Determine the (X, Y) coordinate at the center of the cell enclosing the given text.  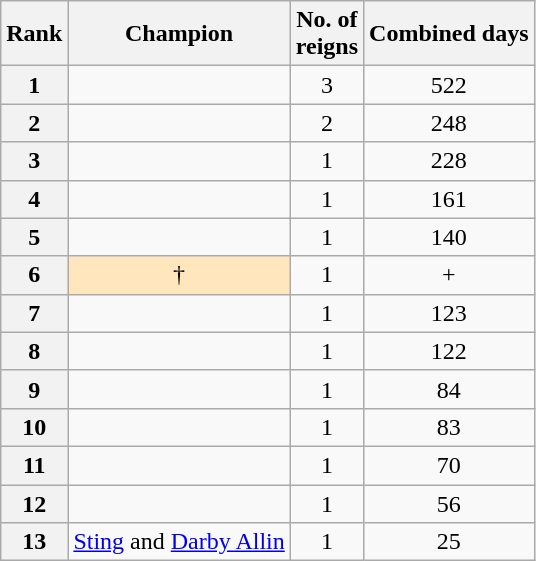
522 (449, 85)
83 (449, 427)
56 (449, 503)
84 (449, 389)
122 (449, 351)
10 (34, 427)
228 (449, 161)
Rank (34, 34)
† (179, 275)
70 (449, 465)
11 (34, 465)
6 (34, 275)
9 (34, 389)
+ (449, 275)
5 (34, 237)
No. ofreigns (326, 34)
7 (34, 313)
12 (34, 503)
13 (34, 542)
Champion (179, 34)
4 (34, 199)
161 (449, 199)
140 (449, 237)
Sting and Darby Allin (179, 542)
248 (449, 123)
25 (449, 542)
8 (34, 351)
Combined days (449, 34)
123 (449, 313)
